Detect which cell encompasses the target text, then output its [X, Y] center coordinate. 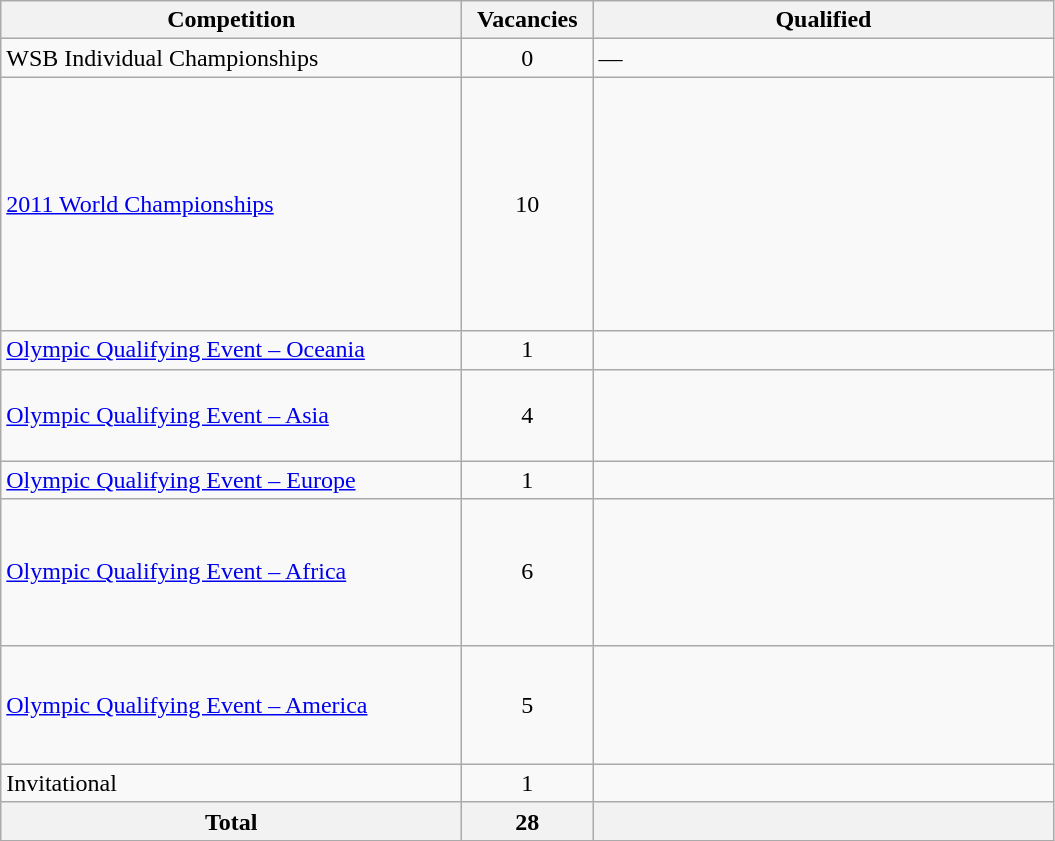
28 [528, 821]
Olympic Qualifying Event – Asia [232, 415]
2011 World Championships [232, 204]
Olympic Qualifying Event – Oceania [232, 350]
Qualified [824, 20]
5 [528, 704]
10 [528, 204]
Vacancies [528, 20]
4 [528, 415]
— [824, 58]
WSB Individual Championships [232, 58]
Competition [232, 20]
0 [528, 58]
Olympic Qualifying Event – Europe [232, 480]
6 [528, 572]
Olympic Qualifying Event – Africa [232, 572]
Olympic Qualifying Event – America [232, 704]
Total [232, 821]
Invitational [232, 783]
